Detect which cell encompasses the target text, then output its [x, y] center coordinate. 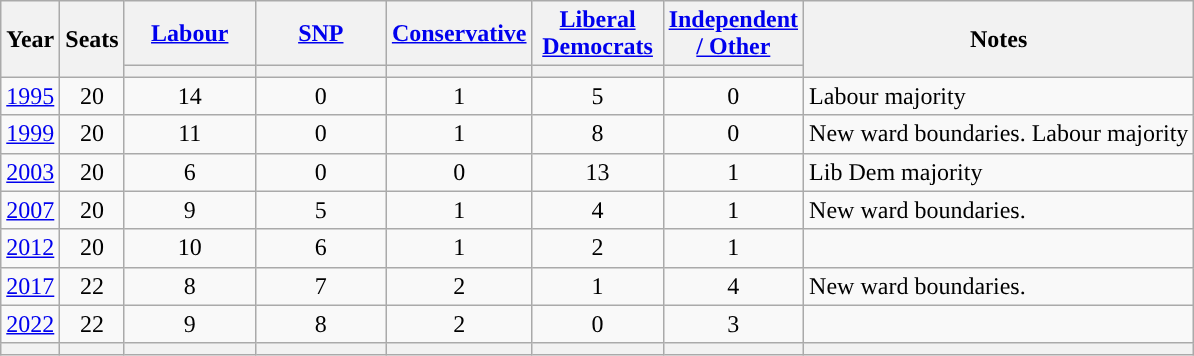
2007 [30, 210]
2012 [30, 248]
7 [320, 286]
2017 [30, 286]
Notes [999, 39]
Independent / Other [733, 34]
2003 [30, 172]
New ward boundaries. Labour majority [999, 134]
Conservative [459, 34]
Year [30, 39]
Seats [92, 39]
Labour [190, 34]
2022 [30, 324]
1999 [30, 134]
13 [598, 172]
1995 [30, 96]
11 [190, 134]
SNP [320, 34]
14 [190, 96]
Liberal Democrats [598, 34]
3 [733, 324]
10 [190, 248]
Labour majority [999, 96]
Lib Dem majority [999, 172]
